Find where the given text appears and provide that cell's center as (x, y) coordinate. 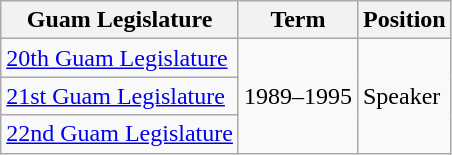
Guam Legislature (120, 20)
Speaker (404, 96)
Position (404, 20)
21st Guam Legislature (120, 96)
1989–1995 (298, 96)
22nd Guam Legislature (120, 134)
Term (298, 20)
20th Guam Legislature (120, 58)
